Determine the [x, y] coordinate at the center of the cell enclosing the given text.  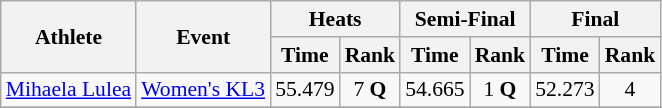
52.273 [564, 90]
55.479 [304, 90]
Final [595, 19]
54.665 [434, 90]
Mihaela Lulea [68, 90]
Semi-Final [465, 19]
1 Q [500, 90]
Athlete [68, 36]
Event [203, 36]
7 Q [370, 90]
Women's KL3 [203, 90]
4 [630, 90]
Heats [335, 19]
